Identify which cell holds the provided text, then report its (x, y) central coordinate. 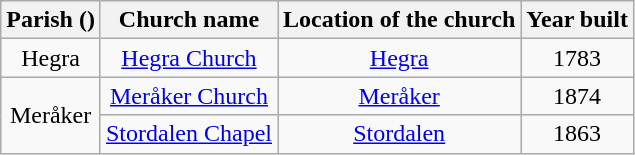
Church name (188, 20)
Stordalen (400, 134)
Parish () (51, 20)
Year built (578, 20)
Stordalen Chapel (188, 134)
1874 (578, 96)
1863 (578, 134)
Location of the church (400, 20)
1783 (578, 58)
Hegra Church (188, 58)
Meråker Church (188, 96)
